Extract the [X, Y] coordinate from the center of the cell holding the provided text.  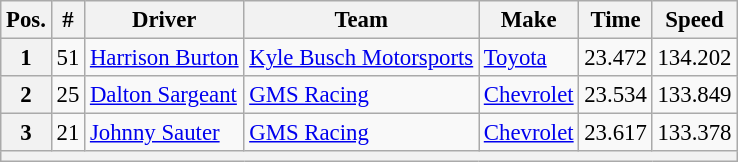
133.378 [694, 133]
133.849 [694, 95]
Team [362, 20]
23.617 [616, 133]
21 [68, 133]
Make [528, 20]
51 [68, 58]
1 [26, 58]
Time [616, 20]
Pos. [26, 20]
Toyota [528, 58]
2 [26, 95]
25 [68, 95]
Kyle Busch Motorsports [362, 58]
23.472 [616, 58]
Dalton Sargeant [164, 95]
Driver [164, 20]
Harrison Burton [164, 58]
# [68, 20]
134.202 [694, 58]
3 [26, 133]
Johnny Sauter [164, 133]
Speed [694, 20]
23.534 [616, 95]
